From the cell containing the given text, extract its center point as (X, Y) coordinate. 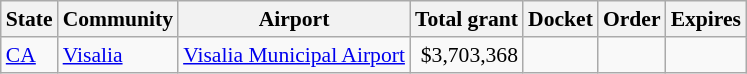
CA (30, 55)
Visalia (118, 55)
Expires (706, 19)
Visalia Municipal Airport (294, 55)
Total grant (466, 19)
State (30, 19)
$3,703,368 (466, 55)
Airport (294, 19)
Community (118, 19)
Order (632, 19)
Docket (560, 19)
